Scan for the cell matching the given text and deliver its [X, Y] coordinate at center. 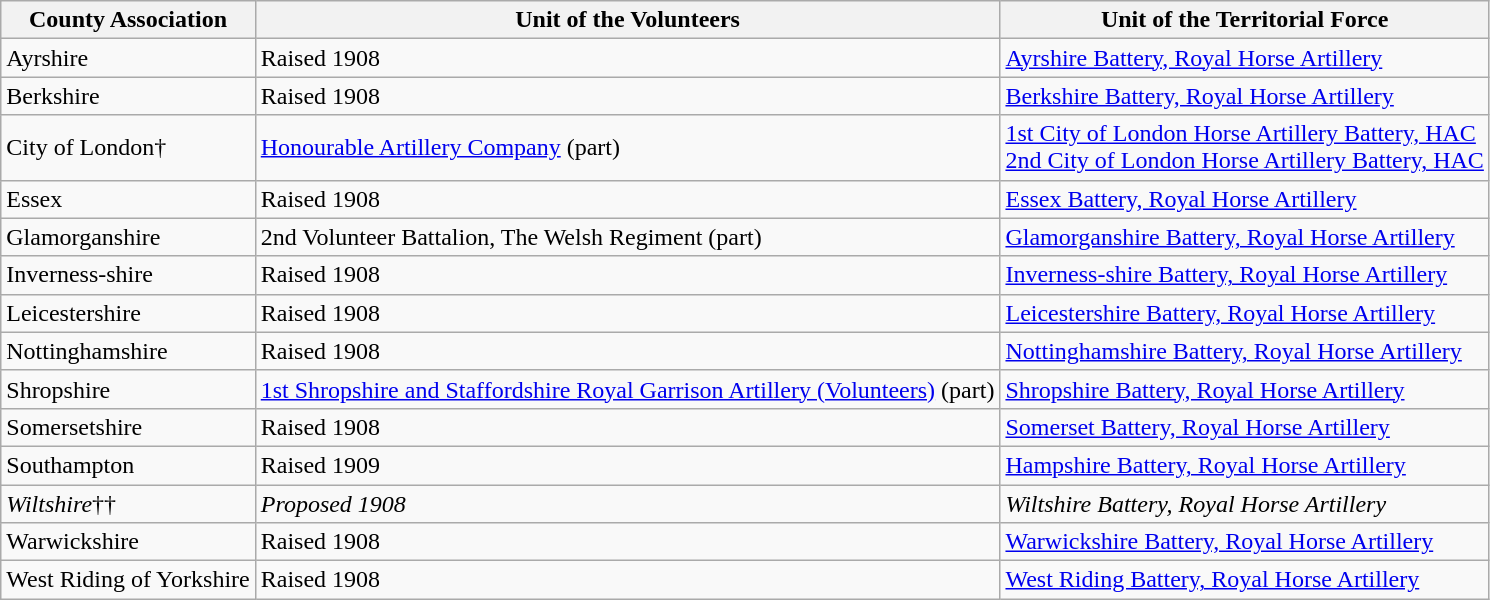
Glamorganshire [128, 237]
County Association [128, 20]
Hampshire Battery, Royal Horse Artillery [1244, 465]
Nottinghamshire [128, 351]
1st City of London Horse Artillery Battery, HAC2nd City of London Horse Artillery Battery, HAC [1244, 148]
Southampton [128, 465]
Raised 1909 [628, 465]
Wiltshire Battery, Royal Horse Artillery [1244, 503]
Nottinghamshire Battery, Royal Horse Artillery [1244, 351]
West Riding of Yorkshire [128, 580]
Unit of the Volunteers [628, 20]
Inverness-shire [128, 275]
Proposed 1908 [628, 503]
Somerset Battery, Royal Horse Artillery [1244, 427]
Glamorganshire Battery, Royal Horse Artillery [1244, 237]
City of London† [128, 148]
West Riding Battery, Royal Horse Artillery [1244, 580]
Essex Battery, Royal Horse Artillery [1244, 199]
Ayrshire Battery, Royal Horse Artillery [1244, 58]
Berkshire Battery, Royal Horse Artillery [1244, 96]
Leicestershire Battery, Royal Horse Artillery [1244, 313]
2nd Volunteer Battalion, The Welsh Regiment (part) [628, 237]
Warwickshire Battery, Royal Horse Artillery [1244, 542]
Honourable Artillery Company (part) [628, 148]
Wiltshire†† [128, 503]
Leicestershire [128, 313]
Unit of the Territorial Force [1244, 20]
Somersetshire [128, 427]
Ayrshire [128, 58]
1st Shropshire and Staffordshire Royal Garrison Artillery (Volunteers) (part) [628, 389]
Shropshire Battery, Royal Horse Artillery [1244, 389]
Berkshire [128, 96]
Shropshire [128, 389]
Inverness-shire Battery, Royal Horse Artillery [1244, 275]
Warwickshire [128, 542]
Essex [128, 199]
